Capture the cell that displays the provided text and extract its [X, Y] central coordinate. 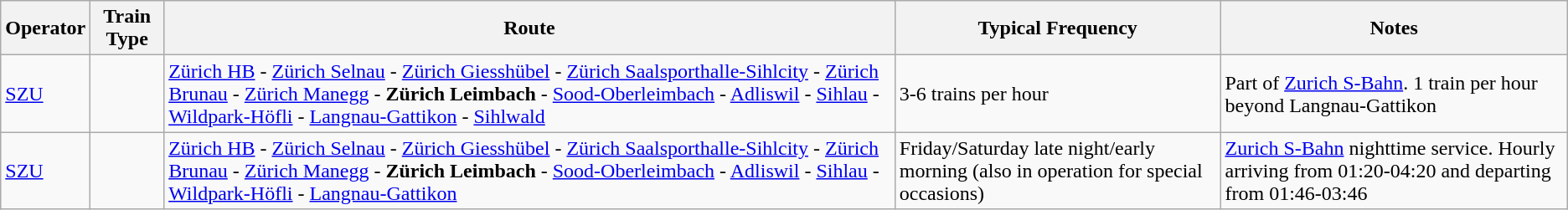
Friday/Saturday late night/early morning (also in operation for special occasions) [1057, 171]
3-6 trains per hour [1057, 94]
Notes [1394, 28]
Typical Frequency [1057, 28]
Route [529, 28]
Zurich S-Bahn nighttime service. Hourly arriving from 01:20-04:20 and departing from 01:46-03:46 [1394, 171]
Train Type [127, 28]
Part of Zurich S-Bahn. 1 train per hour beyond Langnau-Gattikon [1394, 94]
Operator [45, 28]
